Return the (X, Y) coordinate for the center point of the cell that contains the specified text.  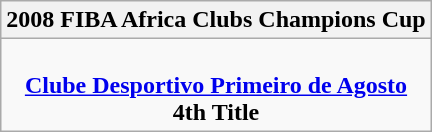
Clube Desportivo Primeiro de Agosto4th Title (216, 85)
2008 FIBA Africa Clubs Champions Cup (216, 20)
